Identify which cell holds the provided text, then report its (x, y) central coordinate. 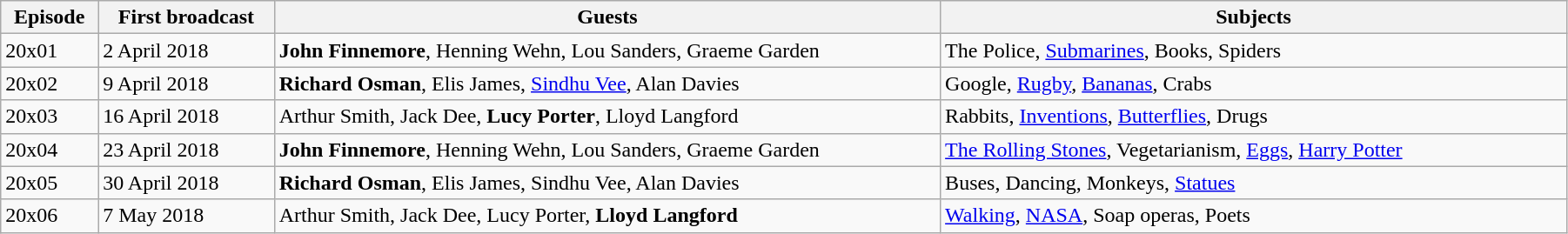
2 April 2018 (186, 50)
23 April 2018 (186, 150)
Google, Rugby, Bananas, Crabs (1254, 84)
30 April 2018 (186, 183)
Subjects (1254, 17)
16 April 2018 (186, 117)
9 April 2018 (186, 84)
7 May 2018 (186, 216)
20x03 (50, 117)
Guests (607, 17)
Rabbits, Inventions, Butterflies, Drugs (1254, 117)
Buses, Dancing, Monkeys, Statues (1254, 183)
20x04 (50, 150)
First broadcast (186, 17)
20x01 (50, 50)
Episode (50, 17)
Walking, NASA, Soap operas, Poets (1254, 216)
20x06 (50, 216)
The Police, Submarines, Books, Spiders (1254, 50)
The Rolling Stones, Vegetarianism, Eggs, Harry Potter (1254, 150)
20x02 (50, 84)
20x05 (50, 183)
